From the cell containing the given text, extract its center point as (X, Y) coordinate. 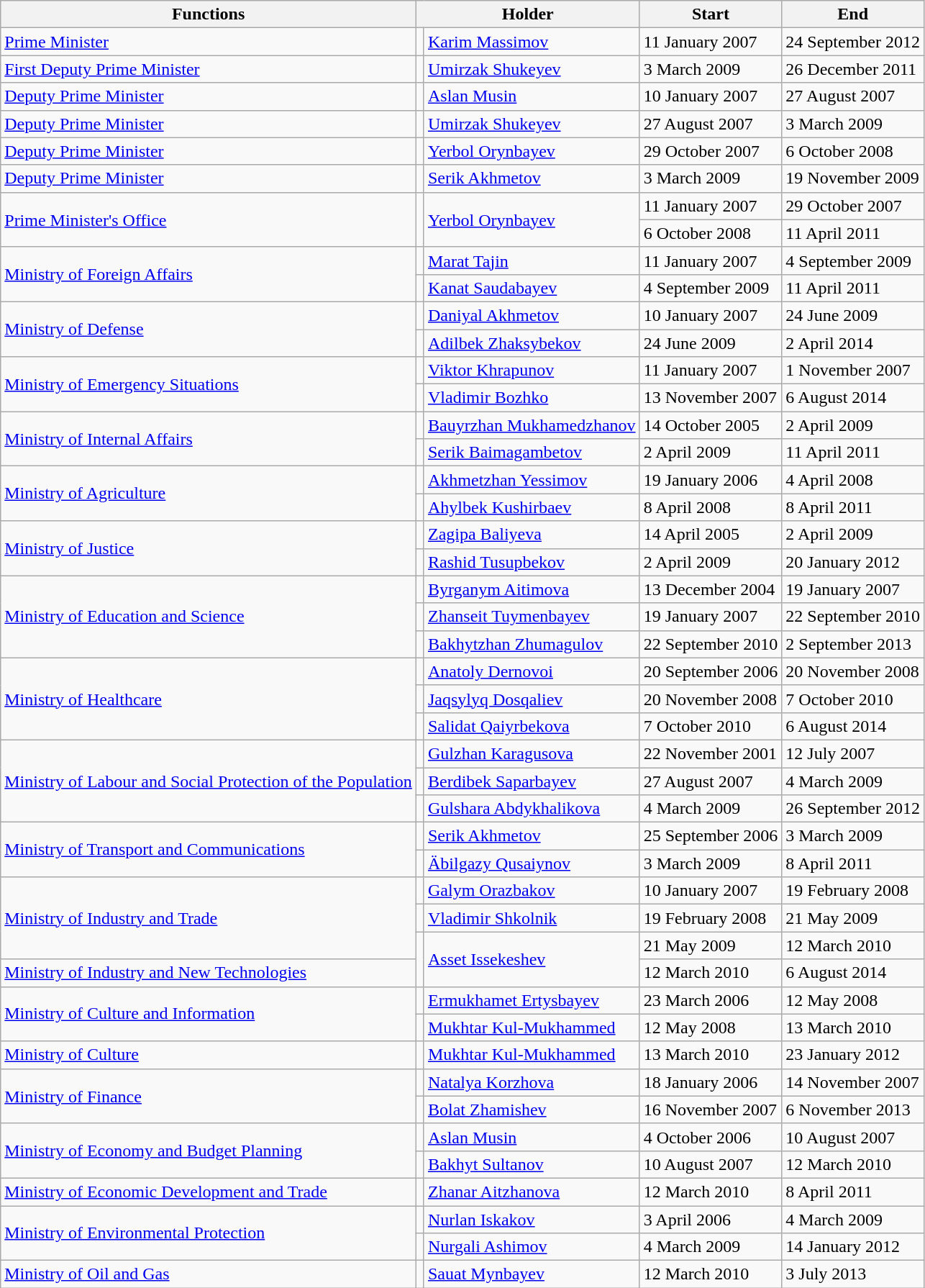
Ministry of Justice (209, 548)
Bakhytzhan Zhumagulov (532, 644)
16 November 2007 (711, 1110)
Ministry of Environmental Protection (209, 1233)
Ministry of Industry and New Technologies (209, 973)
Berdibek Saparbayev (532, 781)
23 March 2006 (711, 1000)
3 April 2006 (711, 1220)
Ministry of Industry and Trade (209, 918)
Asset Issekeshev (532, 959)
Gulzhan Karagusova (532, 753)
Äbilgazy Qusaiynov (532, 863)
14 November 2007 (853, 1082)
Akhmetzhan Yessimov (532, 480)
8 April 2008 (711, 507)
Ministry of Economic Development and Trade (209, 1192)
Ministry of Emergency Situations (209, 384)
Ministry of Labour and Social Protection of the Population (209, 781)
Prime Minister (209, 42)
Ministry of Foreign Affairs (209, 274)
Jaqsylyq Dosqaliev (532, 699)
Ahylbek Kushirbaev (532, 507)
Ministry of Finance (209, 1096)
4 April 2008 (853, 480)
Zhanseit Tuymenbayev (532, 617)
Viktor Khrapunov (532, 371)
26 December 2011 (853, 69)
3 July 2013 (853, 1274)
Serik Baimagambetov (532, 453)
13 December 2004 (711, 589)
1 November 2007 (853, 371)
2 April 2014 (853, 343)
Kanat Saudabayev (532, 288)
Ministry of Agriculture (209, 494)
19 November 2009 (853, 178)
Zagipa Baliyeva (532, 535)
25 September 2006 (711, 836)
Daniyal Akhmetov (532, 315)
26 September 2012 (853, 809)
Ministry of Education and Science (209, 617)
14 October 2005 (711, 425)
Galym Orazbakov (532, 891)
Ministry of Economy and Budget Planning (209, 1151)
Ministry of Defense (209, 329)
Salidat Qaiyrbekova (532, 726)
Bolat Zhamishev (532, 1110)
14 January 2012 (853, 1247)
14 April 2005 (711, 535)
Karim Massimov (532, 42)
Ermukhamet Ertysbayev (532, 1000)
Gulshara Abdykhalikova (532, 809)
Functions (209, 14)
First Deputy Prime Minister (209, 69)
2 September 2013 (853, 644)
Adilbek Zhaksybekov (532, 343)
Start (711, 14)
20 January 2012 (853, 562)
Bakhyt Sultanov (532, 1164)
Marat Tajin (532, 260)
Nurgali Ashimov (532, 1247)
Rashid Tusupbekov (532, 562)
Ministry of Culture and Information (209, 1014)
Vladimir Shkolnik (532, 918)
Anatoly Dernovoi (532, 671)
Zhanar Aitzhanova (532, 1192)
Ministry of Transport and Communications (209, 850)
20 September 2006 (711, 671)
13 November 2007 (711, 398)
12 July 2007 (853, 753)
6 November 2013 (853, 1110)
Bauyrzhan Mukhamedzhanov (532, 425)
Ministry of Culture (209, 1055)
Holder (528, 14)
18 January 2006 (711, 1082)
Prime Minister's Office (209, 219)
End (853, 14)
Sauat Mynbayev (532, 1274)
Byrganym Aitimova (532, 589)
Vladimir Bozhko (532, 398)
4 October 2006 (711, 1137)
23 January 2012 (853, 1055)
Natalya Korzhova (532, 1082)
Ministry of Healthcare (209, 699)
Ministry of Oil and Gas (209, 1274)
Ministry of Internal Affairs (209, 439)
19 January 2006 (711, 480)
24 September 2012 (853, 42)
Nurlan Iskakov (532, 1220)
22 November 2001 (711, 753)
